Search for the cell housing the specified text and yield its [x, y] center coordinate. 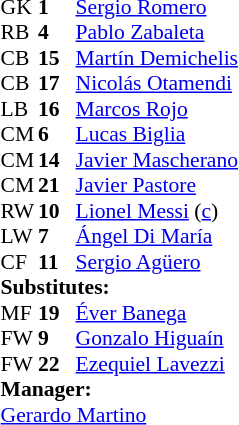
10 [57, 211]
15 [57, 58]
LB [20, 109]
LW [20, 237]
9 [57, 339]
14 [57, 160]
RB [20, 33]
RW [20, 211]
4 [57, 33]
MF [20, 313]
21 [57, 185]
6 [57, 135]
16 [57, 109]
11 [57, 262]
17 [57, 83]
CF [20, 262]
7 [57, 237]
22 [57, 364]
19 [57, 313]
